Search for the cell housing the specified text and yield its (x, y) center coordinate. 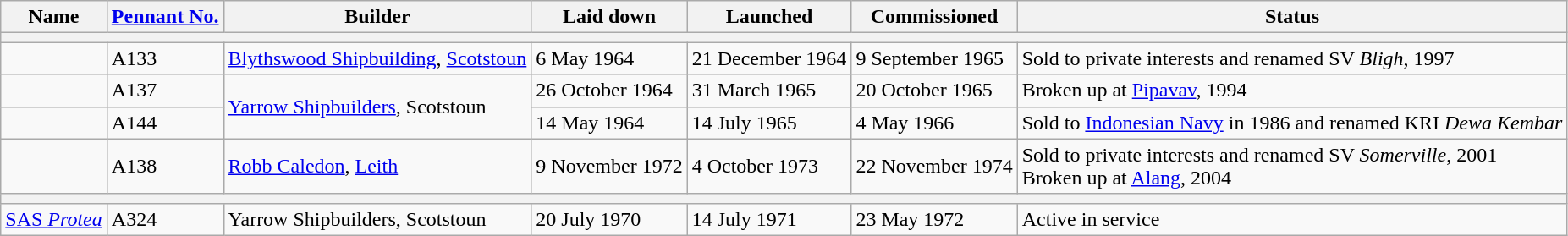
Builder (377, 17)
Active in service (1292, 219)
21 December 1964 (769, 58)
Robb Caledon, Leith (377, 166)
Sold to private interests and renamed SV Bligh, 1997 (1292, 58)
Laid down (609, 17)
Sold to private interests and renamed SV Somerville, 2001Broken up at Alang, 2004 (1292, 166)
A144 (165, 123)
20 July 1970 (609, 219)
Broken up at Pipavav, 1994 (1292, 91)
20 October 1965 (934, 91)
Launched (769, 17)
14 July 1965 (769, 123)
A133 (165, 58)
9 November 1972 (609, 166)
14 July 1971 (769, 219)
31 March 1965 (769, 91)
A324 (165, 219)
9 September 1965 (934, 58)
22 November 1974 (934, 166)
4 May 1966 (934, 123)
Name (54, 17)
SAS Protea (54, 219)
Sold to Indonesian Navy in 1986 and renamed KRI Dewa Kembar (1292, 123)
Pennant No. (165, 17)
Blythswood Shipbuilding, Scotstoun (377, 58)
23 May 1972 (934, 219)
A138 (165, 166)
14 May 1964 (609, 123)
26 October 1964 (609, 91)
Commissioned (934, 17)
6 May 1964 (609, 58)
A137 (165, 91)
4 October 1973 (769, 166)
Status (1292, 17)
